Detect which cell encompasses the target text, then output its (X, Y) center coordinate. 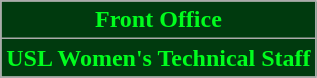
USL Women's Technical Staff (158, 58)
Front Office (158, 20)
